From the cell containing the given text, extract its center point as (X, Y) coordinate. 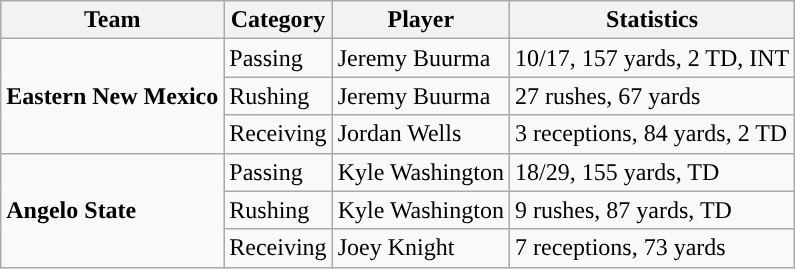
27 rushes, 67 yards (652, 96)
Jordan Wells (420, 134)
Joey Knight (420, 248)
Angelo State (112, 210)
Statistics (652, 20)
Eastern New Mexico (112, 96)
7 receptions, 73 yards (652, 248)
3 receptions, 84 yards, 2 TD (652, 134)
Category (278, 20)
9 rushes, 87 yards, TD (652, 210)
18/29, 155 yards, TD (652, 172)
Team (112, 20)
Player (420, 20)
10/17, 157 yards, 2 TD, INT (652, 58)
